Provide the (X, Y) coordinate of the cell's center where the given text is located.  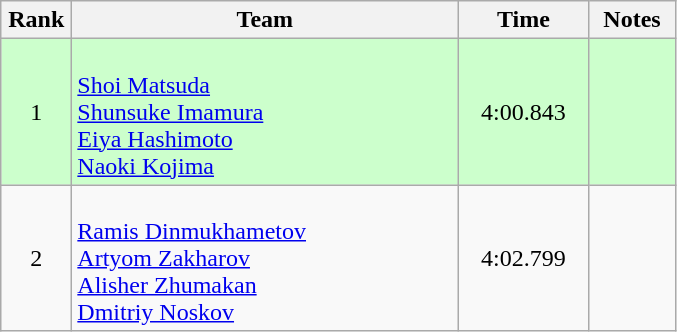
Ramis DinmukhametovArtyom ZakharovAlisher ZhumakanDmitriy Noskov (265, 258)
Notes (632, 20)
Time (524, 20)
4:02.799 (524, 258)
Team (265, 20)
Shoi MatsudaShunsuke ImamuraEiya HashimotoNaoki Kojima (265, 112)
Rank (36, 20)
1 (36, 112)
2 (36, 258)
4:00.843 (524, 112)
